Return the [X, Y] coordinate for the center point of the cell that contains the specified text.  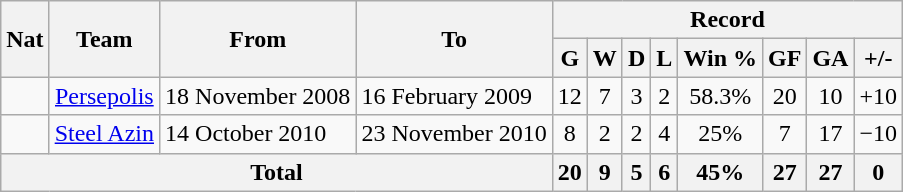
+/- [878, 58]
0 [878, 172]
To [454, 39]
6 [664, 172]
58.3% [720, 96]
17 [830, 134]
Persepolis [104, 96]
G [570, 58]
GA [830, 58]
GF [785, 58]
10 [830, 96]
Team [104, 39]
D [636, 58]
12 [570, 96]
From [258, 39]
5 [636, 172]
W [604, 58]
Steel Azin [104, 134]
18 November 2008 [258, 96]
45% [720, 172]
16 February 2009 [454, 96]
8 [570, 134]
Win % [720, 58]
+10 [878, 96]
9 [604, 172]
Nat [25, 39]
14 October 2010 [258, 134]
L [664, 58]
−10 [878, 134]
25% [720, 134]
Total [277, 172]
4 [664, 134]
23 November 2010 [454, 134]
Record [727, 20]
3 [636, 96]
